Provide the [X, Y] coordinate of the cell's center where the given text is located.  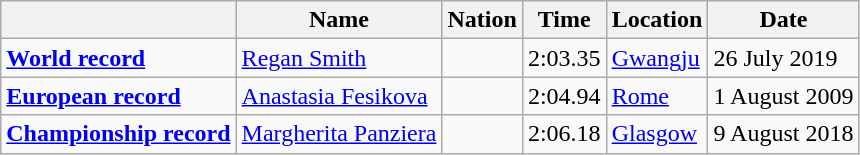
Rome [657, 96]
Anastasia Fesikova [339, 96]
Name [339, 20]
Gwangju [657, 58]
Date [784, 20]
Margherita Panziera [339, 134]
2:04.94 [564, 96]
European record [118, 96]
Championship record [118, 134]
26 July 2019 [784, 58]
1 August 2009 [784, 96]
9 August 2018 [784, 134]
2:03.35 [564, 58]
Nation [482, 20]
2:06.18 [564, 134]
Glasgow [657, 134]
Time [564, 20]
Regan Smith [339, 58]
Location [657, 20]
World record [118, 58]
